Locate the cell with the specified text and output its (X, Y) center coordinate. 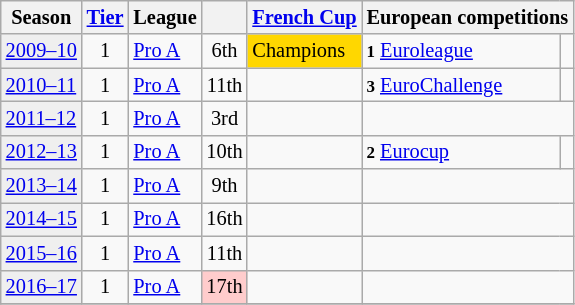
16th (225, 219)
League (164, 17)
6th (225, 51)
9th (225, 186)
2013–14 (42, 186)
European competitions (468, 17)
2 Eurocup (461, 152)
Season (42, 17)
3rd (225, 118)
French Cup (304, 17)
3 EuroChallenge (461, 85)
2014–15 (42, 219)
2016–17 (42, 287)
Champions (304, 51)
1 Euroleague (461, 51)
17th (225, 287)
10th (225, 152)
2010–11 (42, 85)
2011–12 (42, 118)
2015–16 (42, 253)
2009–10 (42, 51)
Tier (106, 17)
2012–13 (42, 152)
